Output the (x, y) coordinate of the center of the cell containing the given text.  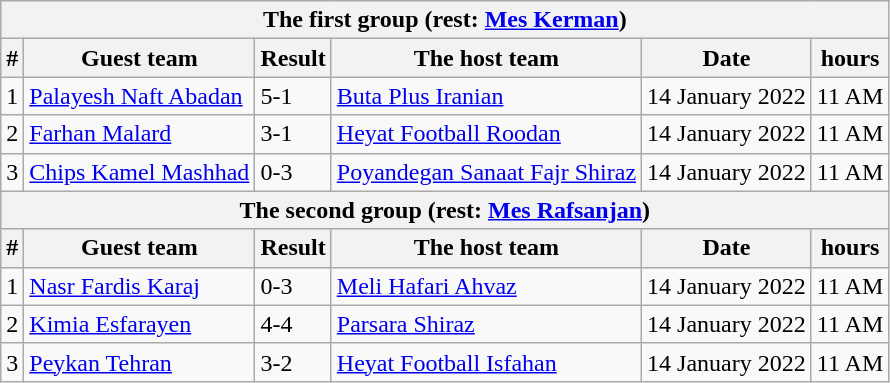
Poyandegan Sanaat Fajr Shiraz (486, 172)
Heyat Football Isfahan (486, 362)
Chips Kamel Mashhad (140, 172)
The first group (rest: Mes Kerman) (445, 20)
Farhan Malard (140, 134)
Peykan Tehran (140, 362)
Heyat Football Roodan (486, 134)
The second group (rest: Mes Rafsanjan) (445, 210)
3-2 (293, 362)
Kimia Esfarayen (140, 324)
4-4 (293, 324)
Meli Hafari Ahvaz (486, 286)
Palayesh Naft Abadan (140, 96)
Parsara Shiraz (486, 324)
Buta Plus Iranian (486, 96)
Nasr Fardis Karaj (140, 286)
3-1 (293, 134)
5-1 (293, 96)
